Find where the given text appears and provide that cell's center as [x, y] coordinate. 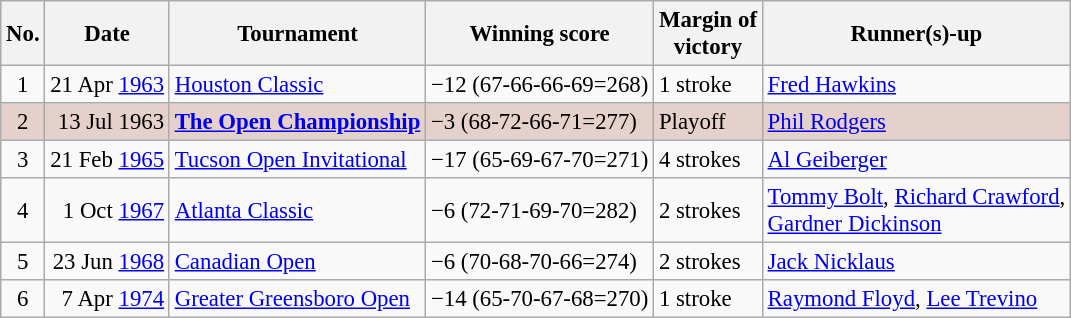
−6 (72-71-69-70=282) [540, 210]
Phil Rodgers [916, 122]
Greater Greensboro Open [297, 299]
Runner(s)-up [916, 34]
3 [23, 160]
−14 (65-70-67-68=270) [540, 299]
Houston Classic [297, 85]
−6 (70-68-70-66=274) [540, 262]
5 [23, 262]
23 Jun 1968 [107, 262]
Winning score [540, 34]
−17 (65-69-67-70=271) [540, 160]
1 [23, 85]
Playoff [708, 122]
No. [23, 34]
13 Jul 1963 [107, 122]
4 strokes [708, 160]
7 Apr 1974 [107, 299]
Date [107, 34]
Jack Nicklaus [916, 262]
21 Apr 1963 [107, 85]
−3 (68-72-66-71=277) [540, 122]
Atlanta Classic [297, 210]
Margin ofvictory [708, 34]
2 [23, 122]
4 [23, 210]
The Open Championship [297, 122]
Tournament [297, 34]
1 Oct 1967 [107, 210]
6 [23, 299]
−12 (67-66-66-69=268) [540, 85]
Raymond Floyd, Lee Trevino [916, 299]
Al Geiberger [916, 160]
21 Feb 1965 [107, 160]
Fred Hawkins [916, 85]
Canadian Open [297, 262]
Tucson Open Invitational [297, 160]
Tommy Bolt, Richard Crawford, Gardner Dickinson [916, 210]
